Provide the [X, Y] coordinate of the cell's center where the given text is located.  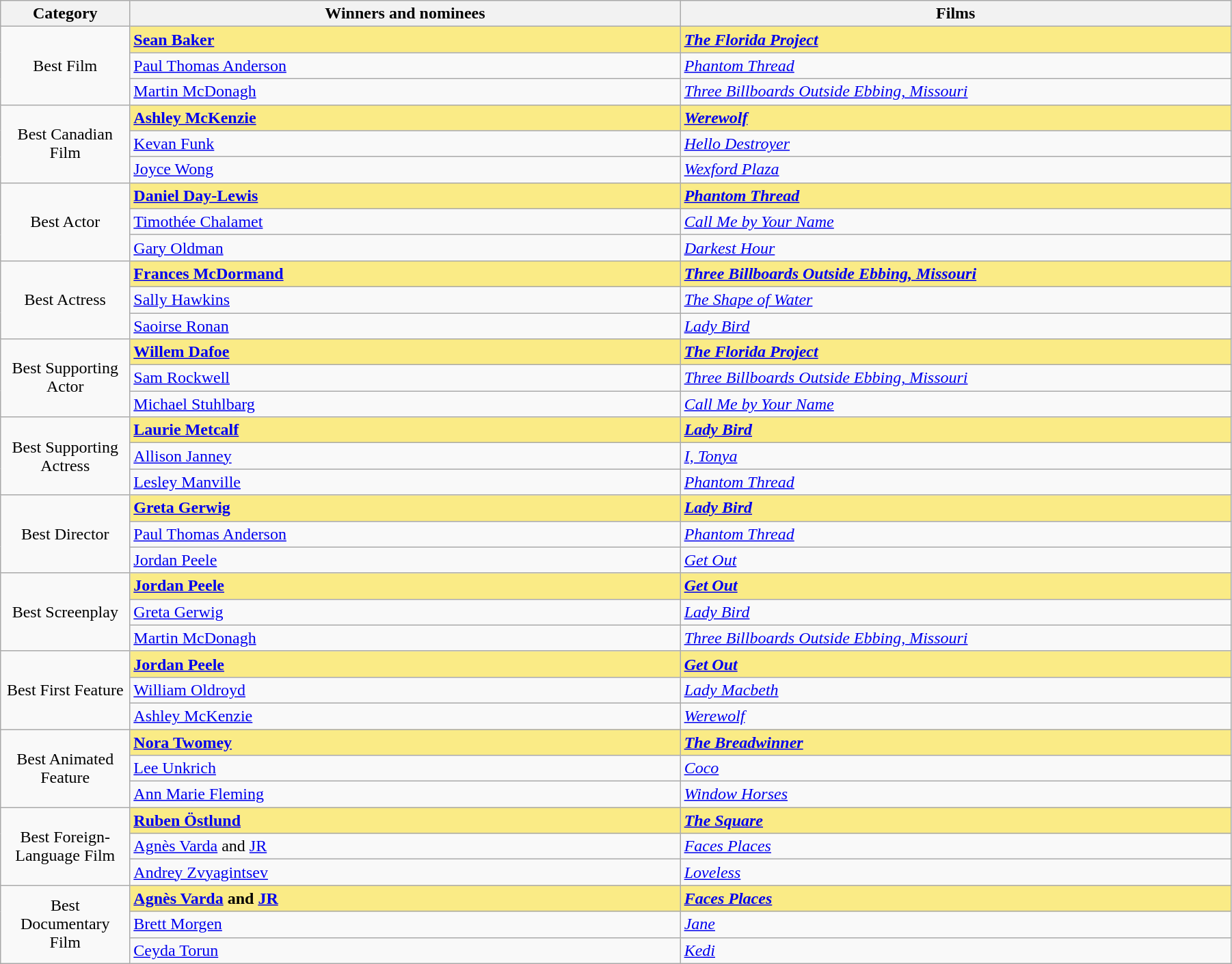
Willem Dafoe [405, 352]
Best Director [66, 534]
Best First Feature [66, 690]
Joyce Wong [405, 170]
Daniel Day-Lewis [405, 196]
Laurie Metcalf [405, 430]
Nora Twomey [405, 742]
I, Tonya [956, 456]
Sean Baker [405, 40]
Andrey Zvyagintsev [405, 872]
Ceyda Torun [405, 950]
Wexford Plaza [956, 170]
Best Screenplay [66, 612]
Coco [956, 768]
Sally Hawkins [405, 299]
Darkest Hour [956, 247]
Sam Rockwell [405, 378]
Best Actress [66, 299]
The Breadwinner [956, 742]
Lesley Manville [405, 482]
Jane [956, 924]
Brett Morgen [405, 924]
Best Foreign-Language Film [66, 846]
Best Canadian Film [66, 144]
Allison Janney [405, 456]
The Shape of Water [956, 299]
Best Supporting Actress [66, 456]
Saoirse Ronan [405, 326]
Lady Macbeth [956, 690]
Timothée Chalamet [405, 222]
Best Actor [66, 222]
Ann Marie Fleming [405, 794]
Frances McDormand [405, 273]
William Oldroyd [405, 690]
Films [956, 14]
Ruben Östlund [405, 820]
Best Supporting Actor [66, 378]
Lee Unkrich [405, 768]
Hello Destroyer [956, 144]
Window Horses [956, 794]
Michael Stuhlbarg [405, 404]
Winners and nominees [405, 14]
Loveless [956, 872]
Gary Oldman [405, 247]
The Square [956, 820]
Best Documentary Film [66, 924]
Kevan Funk [405, 144]
Kedi [956, 950]
Best Film [66, 66]
Category [66, 14]
Best Animated Feature [66, 768]
